Locate the cell with the specified text and output its (X, Y) center coordinate. 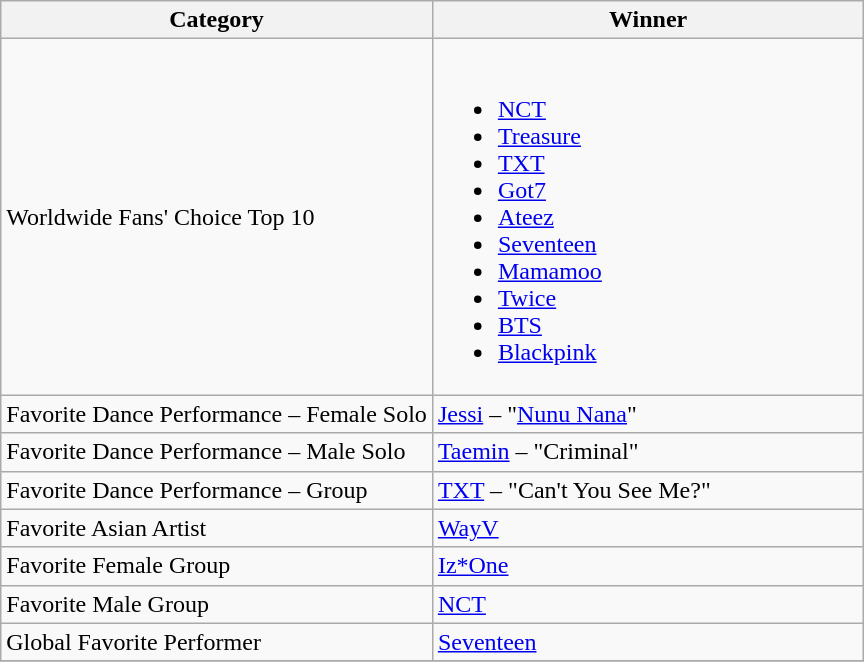
Seventeen (648, 642)
NCTTreasureTXTGot7AteezSeventeenMamamooTwiceBTSBlackpink (648, 217)
Iz*One (648, 566)
Taemin – "Criminal" (648, 452)
Favorite Female Group (217, 566)
Winner (648, 20)
Favorite Dance Performance – Male Solo (217, 452)
WayV (648, 528)
Favorite Dance Performance – Group (217, 490)
Favorite Dance Performance – Female Solo (217, 414)
Favorite Male Group (217, 604)
Worldwide Fans' Choice Top 10 (217, 217)
TXT – "Can't You See Me?" (648, 490)
Category (217, 20)
Jessi – "Nunu Nana" (648, 414)
Favorite Asian Artist (217, 528)
Global Favorite Performer (217, 642)
NCT (648, 604)
